Scan for the cell matching the given text and deliver its (x, y) coordinate at center. 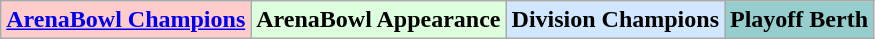
Playoff Berth (798, 20)
Division Champions (615, 20)
ArenaBowl Appearance (378, 20)
ArenaBowl Champions (126, 20)
